Find where the given text appears and provide that cell's center as (X, Y) coordinate. 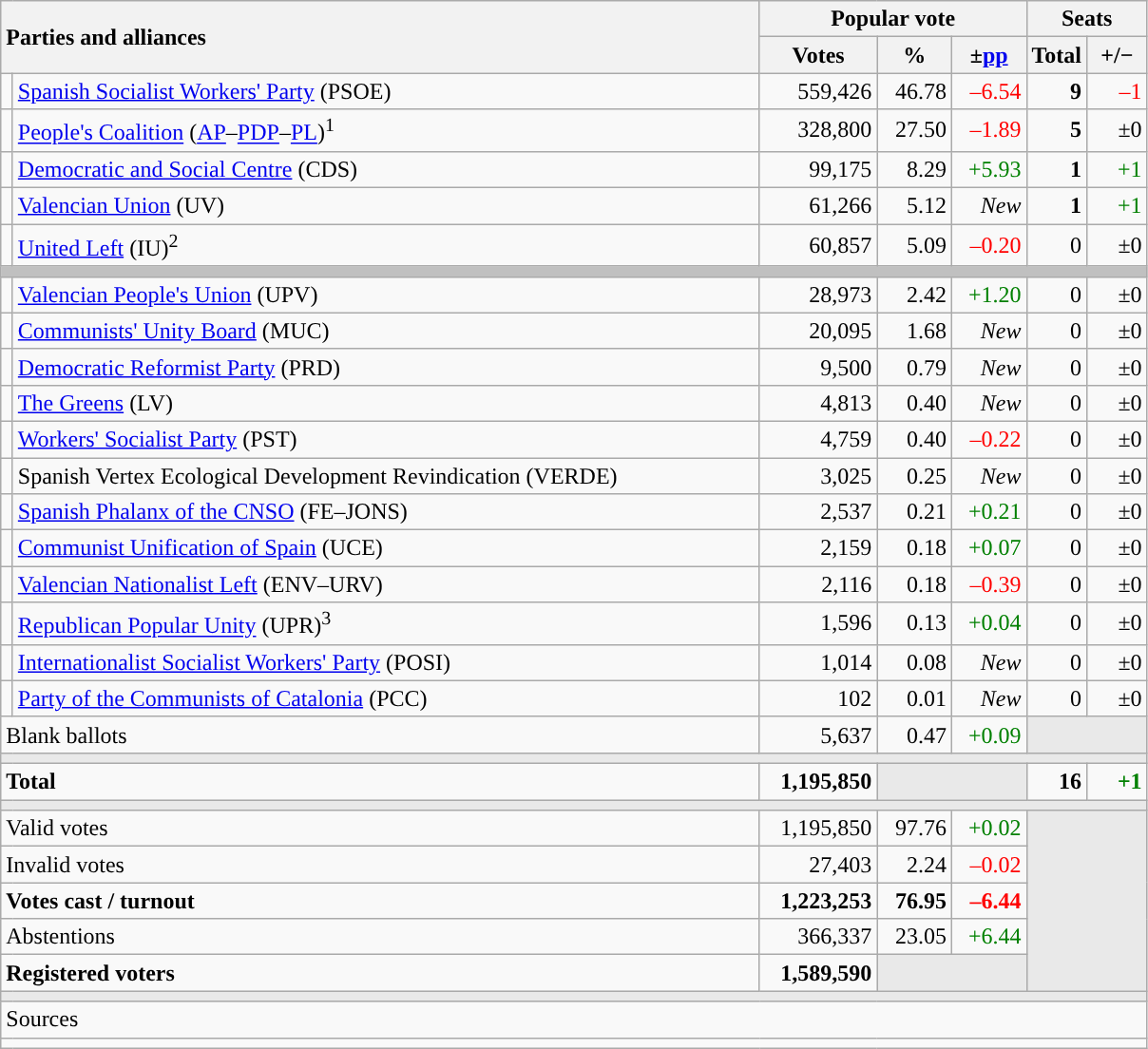
Valid votes (380, 829)
0.08 (914, 662)
328,800 (818, 131)
0.25 (914, 476)
+0.04 (988, 623)
Popular vote (893, 19)
–6.54 (988, 91)
99,175 (818, 169)
60,857 (818, 245)
46.78 (914, 91)
97.76 (914, 829)
Votes (818, 55)
Spanish Phalanx of the CNSO (FE–JONS) (386, 512)
16 (1057, 782)
1,596 (818, 623)
+1.20 (988, 295)
1,589,590 (818, 973)
+0.09 (988, 734)
Seats (1087, 19)
5 (1057, 131)
–0.02 (988, 865)
–0.39 (988, 584)
Valencian People's Union (UPV) (386, 295)
Republican Popular Unity (UPR)3 (386, 623)
5,637 (818, 734)
Spanish Vertex Ecological Development Revindication (VERDE) (386, 476)
–0.22 (988, 439)
+6.44 (988, 937)
United Left (IU)2 (386, 245)
Valencian Union (UV) (386, 206)
% (914, 55)
1.68 (914, 331)
+0.21 (988, 512)
Spanish Socialist Workers' Party (PSOE) (386, 91)
8.29 (914, 169)
0.79 (914, 367)
Invalid votes (380, 865)
+0.07 (988, 548)
People's Coalition (AP–PDP–PL)1 (386, 131)
+/− (1118, 55)
Blank ballots (380, 734)
2.42 (914, 295)
Registered voters (380, 973)
5.12 (914, 206)
Valencian Nationalist Left (ENV–URV) (386, 584)
Communist Unification of Spain (UCE) (386, 548)
2,159 (818, 548)
0.21 (914, 512)
–0.20 (988, 245)
Party of the Communists of Catalonia (PCC) (386, 698)
–1 (1118, 91)
9,500 (818, 367)
4,813 (818, 403)
±pp (988, 55)
28,973 (818, 295)
20,095 (818, 331)
+0.02 (988, 829)
Votes cast / turnout (380, 901)
0.47 (914, 734)
0.01 (914, 698)
102 (818, 698)
2,537 (818, 512)
Internationalist Socialist Workers' Party (POSI) (386, 662)
5.09 (914, 245)
9 (1057, 91)
27,403 (818, 865)
3,025 (818, 476)
–6.44 (988, 901)
1,223,253 (818, 901)
–1.89 (988, 131)
2.24 (914, 865)
Abstentions (380, 937)
Parties and alliances (380, 37)
Sources (574, 1020)
61,266 (818, 206)
366,337 (818, 937)
Democratic and Social Centre (CDS) (386, 169)
4,759 (818, 439)
Workers' Socialist Party (PST) (386, 439)
27.50 (914, 131)
Communists' Unity Board (MUC) (386, 331)
23.05 (914, 937)
559,426 (818, 91)
Democratic Reformist Party (PRD) (386, 367)
The Greens (LV) (386, 403)
1,014 (818, 662)
76.95 (914, 901)
+5.93 (988, 169)
2,116 (818, 584)
0.13 (914, 623)
